Capture the cell that displays the provided text and extract its [X, Y] central coordinate. 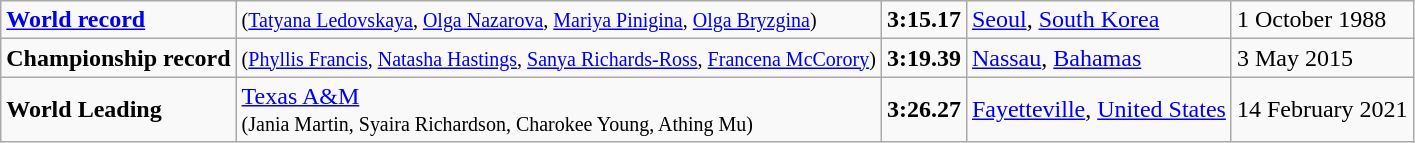
(Phyllis Francis, Natasha Hastings, Sanya Richards-Ross, Francena McCorory) [558, 58]
World record [118, 20]
3 May 2015 [1322, 58]
Texas A&M(Jania Martin, Syaira Richardson, Charokee Young, Athing Mu) [558, 110]
3:26.27 [924, 110]
Nassau, Bahamas [1098, 58]
World Leading [118, 110]
1 October 1988 [1322, 20]
Fayetteville, United States [1098, 110]
14 February 2021 [1322, 110]
Championship record [118, 58]
(Tatyana Ledovskaya, Olga Nazarova, Mariya Pinigina, Olga Bryzgina) [558, 20]
Seoul, South Korea [1098, 20]
3:15.17 [924, 20]
3:19.39 [924, 58]
